Pinpoint the cell where the given text exists, returning its [X, Y] midpoint coordinate. 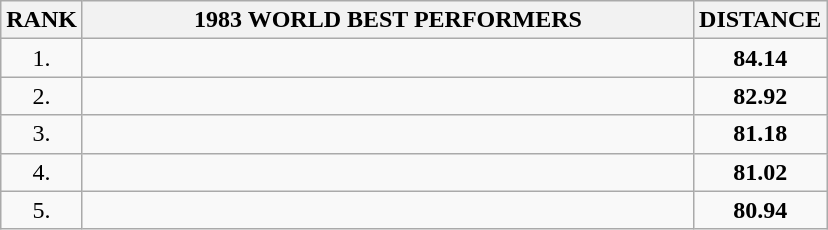
80.94 [760, 210]
1983 WORLD BEST PERFORMERS [388, 20]
3. [42, 134]
82.92 [760, 96]
84.14 [760, 58]
RANK [42, 20]
5. [42, 210]
DISTANCE [760, 20]
81.02 [760, 172]
81.18 [760, 134]
1. [42, 58]
2. [42, 96]
4. [42, 172]
